Extract the [X, Y] coordinate from the center of the cell holding the provided text.  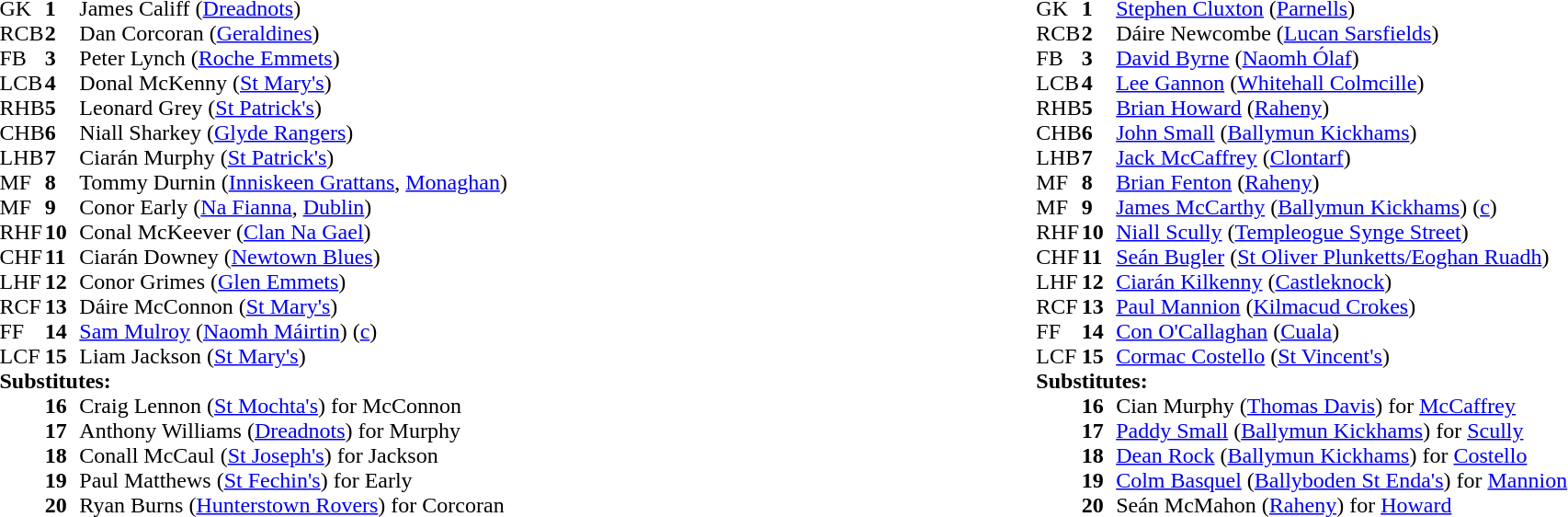
Conal McKeever (Clan Na Gael) [293, 232]
Paul Mannion (Kilmacud Crokes) [1342, 307]
Sam Mulroy (Naomh Máirtin) (c) [293, 331]
Dáire McConnon (St Mary's) [293, 307]
James McCarthy (Ballymun Kickhams) (c) [1342, 208]
Liam Jackson (St Mary's) [293, 357]
Con O'Callaghan (Cuala) [1342, 331]
Ciarán Downey (Newtown Blues) [293, 258]
Seán Bugler (St Oliver Plunketts/Eoghan Ruadh) [1342, 258]
Lee Gannon (Whitehall Colmcille) [1342, 83]
Dean Rock (Ballymun Kickhams) for Costello [1342, 456]
Colm Basquel (Ballyboden St Enda's) for Mannion [1342, 480]
Craig Lennon (St Mochta's) for McConnon [293, 407]
Cormac Costello (St Vincent's) [1342, 357]
Dáire Newcombe (Lucan Sarsfields) [1342, 33]
Jack McCaffrey (Clontarf) [1342, 158]
Niall Scully (Templeogue Synge Street) [1342, 232]
Tommy Durnin (Inniskeen Grattans, Monaghan) [293, 182]
Peter Lynch (Roche Emmets) [293, 59]
Ciarán Kilkenny (Castleknock) [1342, 281]
Conor Early (Na Fianna, Dublin) [293, 208]
Dan Corcoran (Geraldines) [293, 33]
Brian Howard (Raheny) [1342, 109]
Brian Fenton (Raheny) [1342, 182]
Donal McKenny (St Mary's) [293, 83]
John Small (Ballymun Kickhams) [1342, 132]
Ciarán Murphy (St Patrick's) [293, 158]
David Byrne (Naomh Ólaf) [1342, 59]
Conor Grimes (Glen Emmets) [293, 281]
Conall McCaul (St Joseph's) for Jackson [293, 456]
Cian Murphy (Thomas Davis) for McCaffrey [1342, 407]
Leonard Grey (St Patrick's) [293, 109]
Paddy Small (Ballymun Kickhams) for Scully [1342, 431]
Anthony Williams (Dreadnots) for Murphy [293, 431]
Paul Matthews (St Fechin's) for Early [293, 480]
Niall Sharkey (Glyde Rangers) [293, 132]
